Identify which cell holds the provided text, then report its [X, Y] central coordinate. 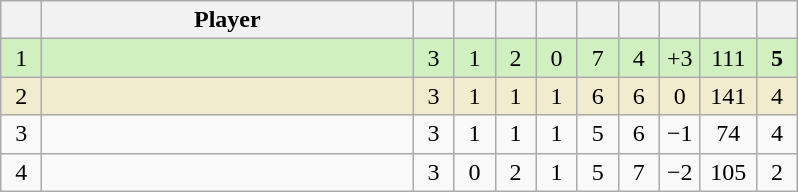
111 [728, 58]
−2 [680, 172]
141 [728, 96]
105 [728, 172]
Player [228, 20]
74 [728, 134]
−1 [680, 134]
+3 [680, 58]
